Pinpoint the cell where the given text exists, returning its [X, Y] midpoint coordinate. 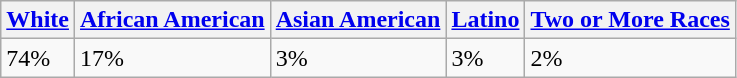
2% [630, 58]
Latino [486, 20]
Asian American [358, 20]
African American [172, 20]
Two or More Races [630, 20]
17% [172, 58]
White [38, 20]
74% [38, 58]
